Output the (X, Y) coordinate of the center of the cell containing the given text.  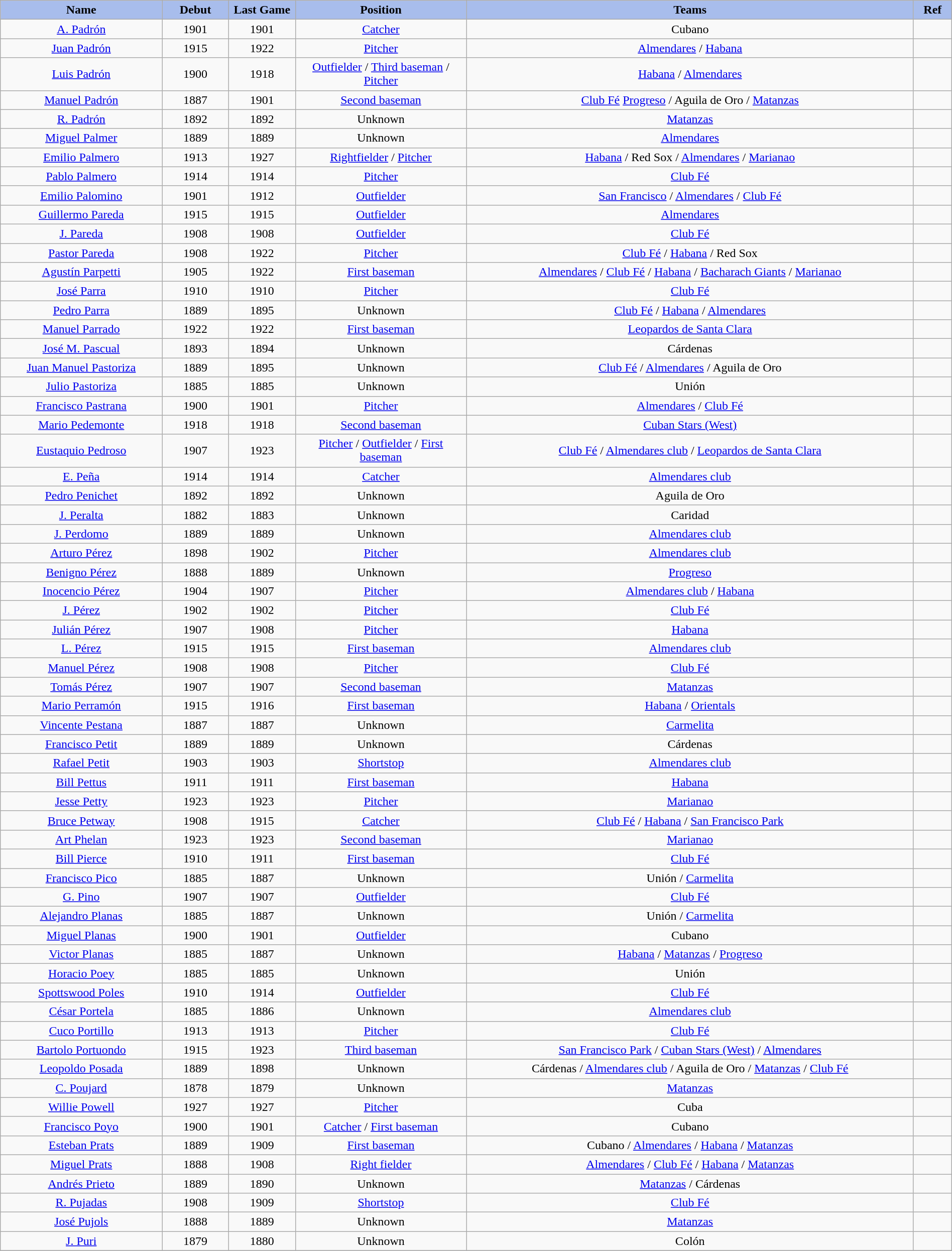
Club Fé / Habana / Almendares (690, 310)
1905 (196, 272)
Club Fé / Habana / San Francisco Park (690, 820)
Almendares / Club Fé / Habana / Bacharach Giants / Marianao (690, 272)
Pedro Penichet (81, 495)
Aguila de Oro (690, 495)
J. Perdomo (81, 534)
Pedro Parra (81, 310)
Jesse Petty (81, 801)
Cuban Stars (West) (690, 425)
Leopardos de Santa Clara (690, 329)
Almendares / Habana (690, 48)
José Pujols (81, 1222)
Habana / Almendares (690, 74)
1894 (262, 348)
1916 (262, 706)
Tomás Pérez (81, 687)
Catcher / First baseman (381, 1126)
1882 (196, 515)
San Francisco Park / Cuban Stars (West) / Almendares (690, 1050)
Rightfielder / Pitcher (381, 157)
José M. Pascual (81, 348)
Miguel Palmer (81, 138)
Name (81, 10)
Teams (690, 10)
Spottswood Poles (81, 992)
1904 (196, 591)
Club Fé / Almendares / Aguila de Oro (690, 367)
A. Padrón (81, 29)
Francisco Petit (81, 744)
Almendares / Club Fé / Habana / Matanzas (690, 1164)
Manuel Parrado (81, 329)
Guillermo Pareda (81, 214)
R. Padrón (81, 119)
Caridad (690, 515)
Club Fé / Almendares club / Leopardos de Santa Clara (690, 451)
1886 (262, 1012)
Esteban Prats (81, 1145)
1878 (196, 1088)
R. Pujadas (81, 1203)
Eustaquio Pedroso (81, 451)
Colón (690, 1241)
Miguel Planas (81, 935)
Bruce Petway (81, 820)
1890 (262, 1183)
Habana / Red Sox / Almendares / Marianao (690, 157)
Pastor Pareda (81, 253)
Carmelita (690, 725)
G. Pino (81, 897)
1912 (262, 195)
Agustín Parpetti (81, 272)
Rafael Petit (81, 763)
Right fielder (381, 1164)
Arturo Pérez (81, 553)
César Portela (81, 1012)
Luis Padrón (81, 74)
Club Fé / Habana / Red Sox (690, 253)
Bartolo Portuondo (81, 1050)
Ref (932, 10)
1880 (262, 1241)
Julián Pérez (81, 630)
Debut (196, 10)
Francisco Pastrana (81, 406)
Cuco Portillo (81, 1031)
Victor Planas (81, 954)
Julio Pastoriza (81, 387)
J. Peralta (81, 515)
Francisco Poyo (81, 1126)
Manuel Pérez (81, 668)
Almendares club / Habana (690, 591)
Emilio Palomino (81, 195)
Cárdenas / Almendares club / Aguila de Oro / Matanzas / Club Fé (690, 1069)
Leopoldo Posada (81, 1069)
J. Pareda (81, 233)
Habana / Orientals (690, 706)
Pablo Palmero (81, 176)
J. Pérez (81, 610)
1893 (196, 348)
Juan Manuel Pastoriza (81, 367)
E. Peña (81, 476)
Art Phelan (81, 839)
Juan Padrón (81, 48)
Mario Pedemonte (81, 425)
Emilio Palmero (81, 157)
Third baseman (381, 1050)
Cubano / Almendares / Habana / Matanzas (690, 1145)
Club Fé Progreso / Aguila de Oro / Matanzas (690, 100)
J. Puri (81, 1241)
Benigno Pérez (81, 572)
Horacio Poey (81, 973)
Cuba (690, 1107)
Manuel Padrón (81, 100)
Alejandro Planas (81, 916)
Andrés Prieto (81, 1183)
Almendares / Club Fé (690, 406)
1883 (262, 515)
L. Pérez (81, 649)
Miguel Prats (81, 1164)
Matanzas / Cárdenas (690, 1183)
San Francisco / Almendares / Club Fé (690, 195)
Francisco Pico (81, 878)
Inocencio Pérez (81, 591)
Habana / Matanzas / Progreso (690, 954)
Bill Pierce (81, 858)
Mario Perramón (81, 706)
Last Game (262, 10)
José Parra (81, 291)
C. Poujard (81, 1088)
Pitcher / Outfielder / First baseman (381, 451)
Willie Powell (81, 1107)
Outfielder / Third baseman / Pitcher (381, 74)
Bill Pettus (81, 782)
Vincente Pestana (81, 725)
Progreso (690, 572)
Position (381, 10)
